Scan for the cell matching the given text and deliver its [X, Y] coordinate at center. 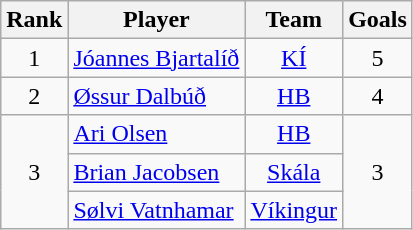
1 [34, 58]
Goals [378, 20]
2 [34, 96]
KÍ [294, 58]
Player [156, 20]
Øssur Dalbúð [156, 96]
Skála [294, 172]
4 [378, 96]
Sølvi Vatnhamar [156, 210]
Ari Olsen [156, 134]
Brian Jacobsen [156, 172]
Víkingur [294, 210]
Rank [34, 20]
Team [294, 20]
Jóannes Bjartalíð [156, 58]
5 [378, 58]
